Capture the cell that displays the provided text and extract its [x, y] central coordinate. 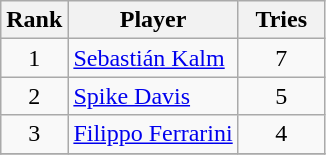
4 [281, 134]
3 [34, 134]
5 [281, 96]
7 [281, 58]
Sebastián Kalm [153, 58]
Player [153, 20]
Tries [281, 20]
Spike Davis [153, 96]
2 [34, 96]
1 [34, 58]
Filippo Ferrarini [153, 134]
Rank [34, 20]
